Detect which cell encompasses the target text, then output its (X, Y) center coordinate. 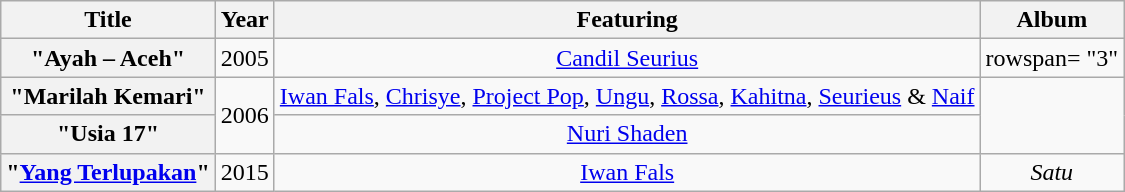
Album (1052, 20)
rowspan= "3" (1052, 58)
Nuri Shaden (627, 134)
"Ayah – Aceh" (108, 58)
2006 (244, 115)
"Marilah Kemari" (108, 96)
Featuring (627, 20)
"Usia 17" (108, 134)
Title (108, 20)
Iwan Fals (627, 172)
Candil Seurius (627, 58)
Year (244, 20)
Satu (1052, 172)
2015 (244, 172)
"Yang Terlupakan" (108, 172)
Iwan Fals, Chrisye, Project Pop, Ungu, Rossa, Kahitna, Seurieus & Naif (627, 96)
2005 (244, 58)
